Identify which cell holds the provided text, then report its [x, y] central coordinate. 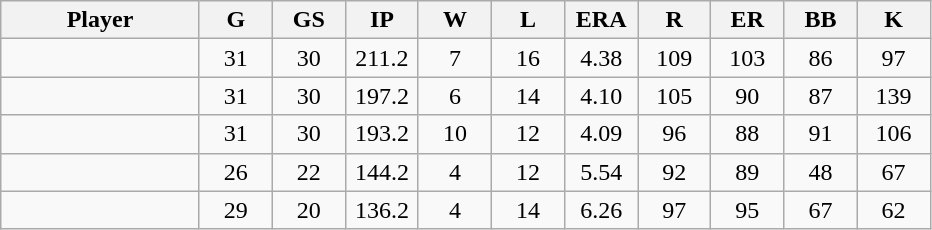
136.2 [382, 210]
95 [748, 210]
211.2 [382, 58]
20 [308, 210]
10 [454, 134]
193.2 [382, 134]
105 [674, 96]
90 [748, 96]
62 [894, 210]
96 [674, 134]
ERA [602, 20]
L [528, 20]
GS [308, 20]
BB [820, 20]
6.26 [602, 210]
106 [894, 134]
197.2 [382, 96]
16 [528, 58]
103 [748, 58]
144.2 [382, 172]
K [894, 20]
G [236, 20]
109 [674, 58]
29 [236, 210]
91 [820, 134]
48 [820, 172]
IP [382, 20]
92 [674, 172]
87 [820, 96]
R [674, 20]
88 [748, 134]
4.10 [602, 96]
W [454, 20]
4.09 [602, 134]
Player [100, 20]
7 [454, 58]
4.38 [602, 58]
22 [308, 172]
5.54 [602, 172]
139 [894, 96]
86 [820, 58]
26 [236, 172]
89 [748, 172]
6 [454, 96]
ER [748, 20]
